Return [x, y] of the center of cell containing provided text 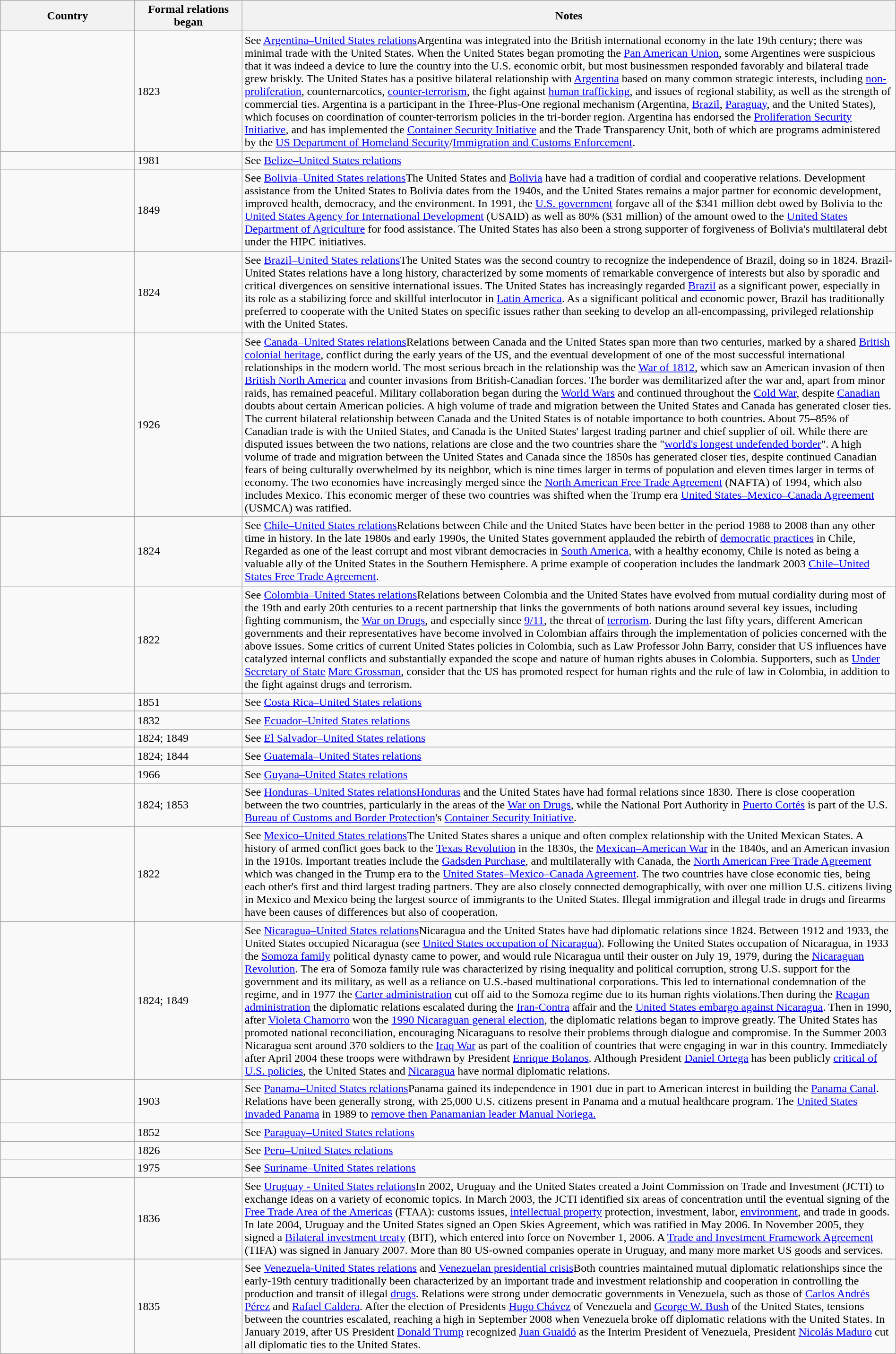
1852 [188, 1132]
See Guyana–United States relations [569, 774]
1851 [188, 702]
Country [68, 16]
1981 [188, 160]
See Peru–United States relations [569, 1150]
See Belize–United States relations [569, 160]
Notes [569, 16]
See Costa Rica–United States relations [569, 702]
1824; 1844 [188, 756]
See Guatemala–United States relations [569, 756]
1836 [188, 1218]
1835 [188, 1306]
1975 [188, 1168]
1966 [188, 774]
See Suriname–United States relations [569, 1168]
1926 [188, 425]
1903 [188, 1102]
See Paraguay–United States relations [569, 1132]
See Ecuador–United States relations [569, 720]
1824; 1853 [188, 805]
1826 [188, 1150]
Formal relations began [188, 16]
1832 [188, 720]
1823 [188, 91]
1849 [188, 210]
See El Salvador–United States relations [569, 738]
